Provide the [x, y] coordinate of the cell's center where the given text is located.  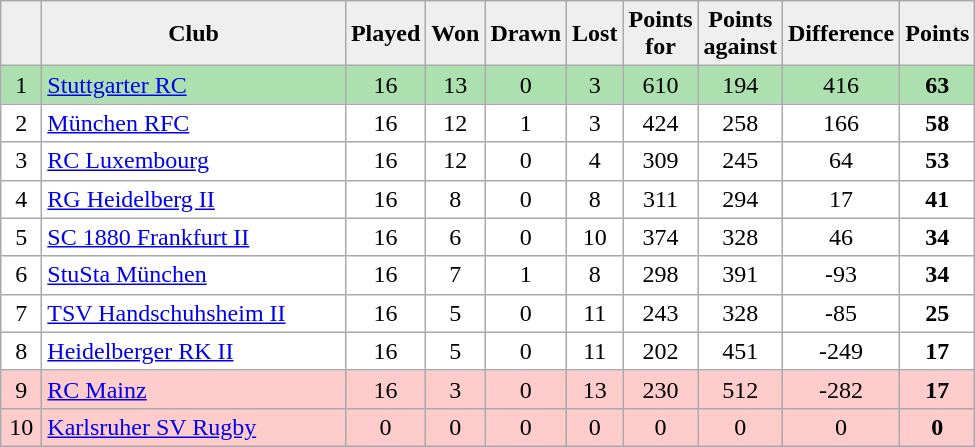
TSV Handschuhsheim II [194, 313]
Karlsruher SV Rugby [194, 427]
Points against [740, 34]
294 [740, 199]
58 [938, 123]
258 [740, 123]
Lost [595, 34]
245 [740, 161]
SC 1880 Frankfurt II [194, 237]
-85 [840, 313]
311 [660, 199]
202 [660, 351]
Club [194, 34]
-93 [840, 275]
RC Mainz [194, 389]
416 [840, 85]
Points for [660, 34]
StuSta München [194, 275]
-249 [840, 351]
512 [740, 389]
-282 [840, 389]
298 [660, 275]
Points [938, 34]
424 [660, 123]
Played [385, 34]
9 [22, 389]
391 [740, 275]
RC Luxembourg [194, 161]
63 [938, 85]
Difference [840, 34]
53 [938, 161]
Heidelberger RK II [194, 351]
64 [840, 161]
374 [660, 237]
Drawn [526, 34]
309 [660, 161]
München RFC [194, 123]
41 [938, 199]
46 [840, 237]
Won [456, 34]
610 [660, 85]
Stuttgarter RC [194, 85]
166 [840, 123]
194 [740, 85]
451 [740, 351]
243 [660, 313]
25 [938, 313]
230 [660, 389]
RG Heidelberg II [194, 199]
2 [22, 123]
